Return the (x, y) coordinate for the center point of the cell that contains the specified text.  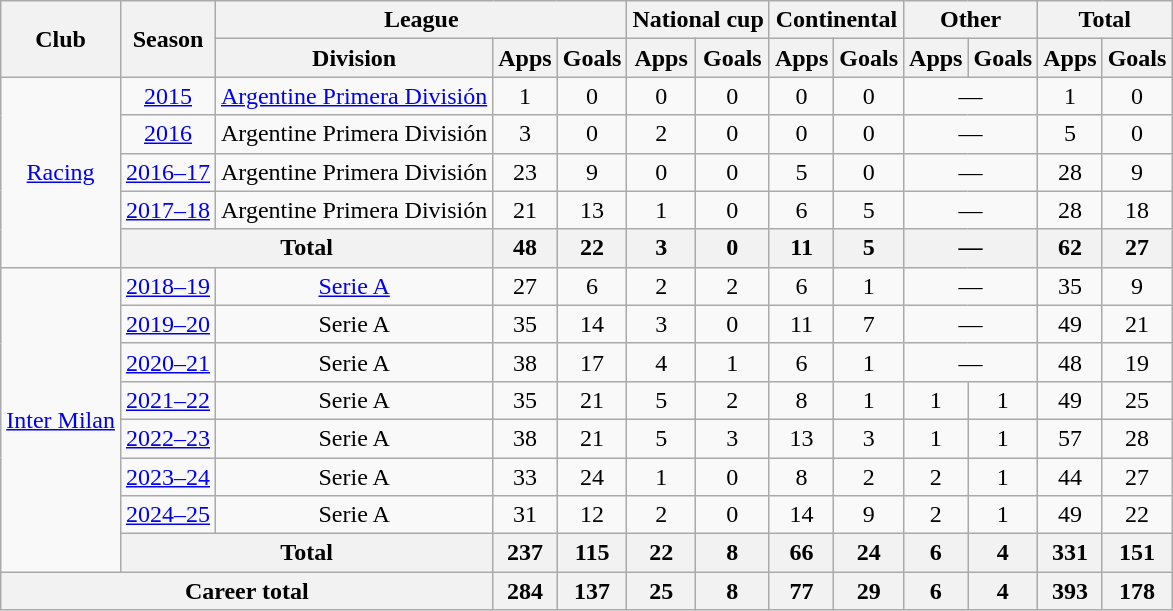
151 (1137, 553)
18 (1137, 210)
Career total (247, 591)
Continental (836, 20)
44 (1070, 477)
2017–18 (168, 210)
National cup (698, 20)
Club (61, 39)
237 (525, 553)
62 (1070, 248)
7 (869, 324)
2023–24 (168, 477)
393 (1070, 591)
137 (592, 591)
2018–19 (168, 286)
2021–22 (168, 400)
178 (1137, 591)
2024–25 (168, 515)
17 (592, 362)
2015 (168, 96)
57 (1070, 438)
2016–17 (168, 172)
66 (801, 553)
12 (592, 515)
2022–23 (168, 438)
33 (525, 477)
2020–21 (168, 362)
Division (354, 58)
31 (525, 515)
League (422, 20)
2019–20 (168, 324)
Racing (61, 172)
77 (801, 591)
23 (525, 172)
19 (1137, 362)
331 (1070, 553)
284 (525, 591)
Other (971, 20)
29 (869, 591)
2016 (168, 134)
Inter Milan (61, 419)
115 (592, 553)
Season (168, 39)
